Determine the (x, y) coordinate at the center of the cell enclosing the given text.  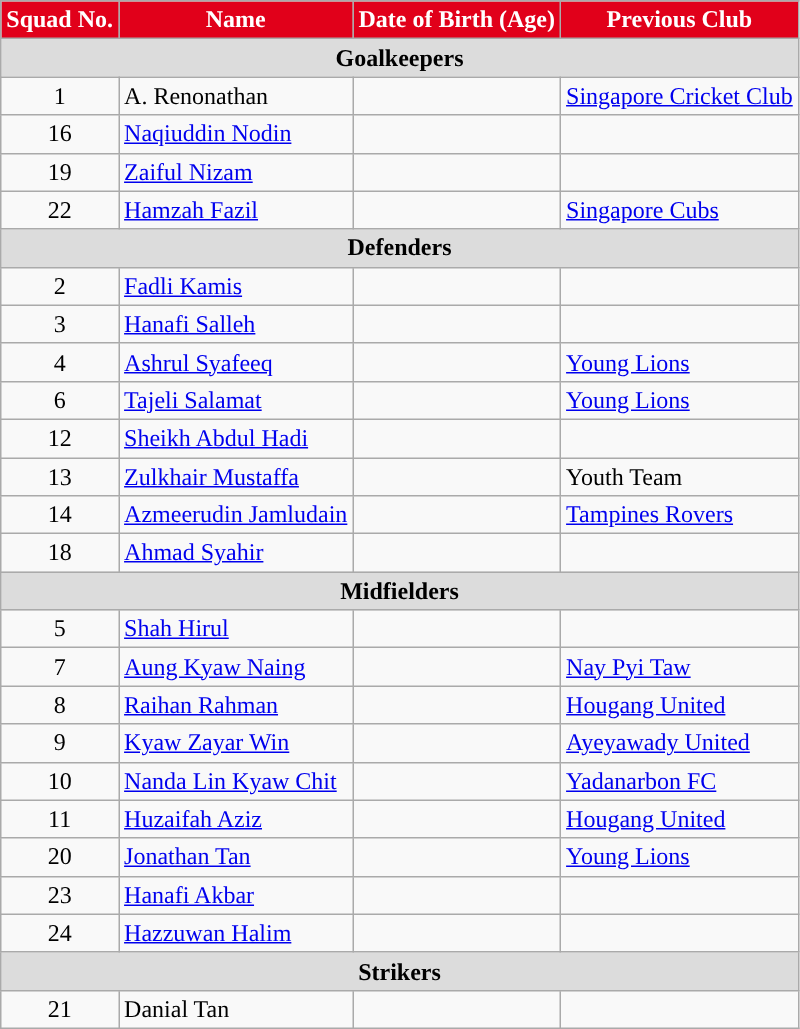
24 (60, 933)
Nanda Lin Kyaw Chit (236, 781)
Goalkeepers (400, 58)
5 (60, 629)
Singapore Cricket Club (680, 96)
Ayeyawady United (680, 743)
Sheikh Abdul Hadi (236, 438)
10 (60, 781)
Date of Birth (Age) (457, 20)
Defenders (400, 248)
21 (60, 1009)
Name (236, 20)
12 (60, 438)
Ahmad Syahir (236, 553)
Zaiful Nizam (236, 172)
18 (60, 553)
Kyaw Zayar Win (236, 743)
Tampines Rovers (680, 515)
Huzaifah Aziz (236, 819)
3 (60, 324)
Hamzah Fazil (236, 210)
Hazzuwan Halim (236, 933)
11 (60, 819)
Azmeerudin Jamludain (236, 515)
Aung Kyaw Naing (236, 667)
A. Renonathan (236, 96)
Shah Hirul (236, 629)
6 (60, 400)
Youth Team (680, 477)
Raihan Rahman (236, 705)
Jonathan Tan (236, 857)
8 (60, 705)
Hanafi Akbar (236, 895)
Previous Club (680, 20)
Hanafi Salleh (236, 324)
7 (60, 667)
Nay Pyi Taw (680, 667)
Zulkhair Mustaffa (236, 477)
13 (60, 477)
1 (60, 96)
20 (60, 857)
23 (60, 895)
Squad No. (60, 20)
4 (60, 362)
Yadanarbon FC (680, 781)
14 (60, 515)
Naqiuddin Nodin (236, 134)
19 (60, 172)
Singapore Cubs (680, 210)
Midfielders (400, 591)
9 (60, 743)
Strikers (400, 971)
22 (60, 210)
Danial Tan (236, 1009)
2 (60, 286)
Fadli Kamis (236, 286)
16 (60, 134)
Tajeli Salamat (236, 400)
Ashrul Syafeeq (236, 362)
